Return the (X, Y) coordinate for the center point of the cell that contains the specified text.  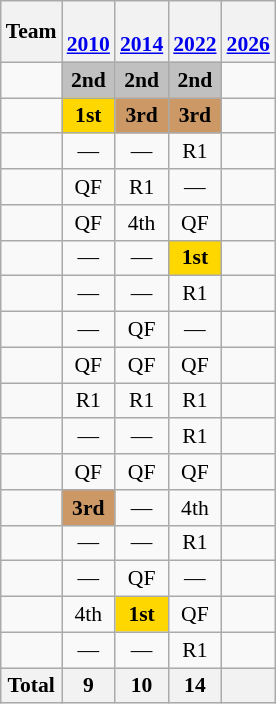
2022 (194, 32)
2026 (248, 32)
9 (88, 686)
2010 (88, 32)
14 (194, 686)
2014 (142, 32)
Team (32, 32)
Total (32, 686)
10 (142, 686)
